Return the [x, y] coordinate for the center point of the cell that contains the specified text.  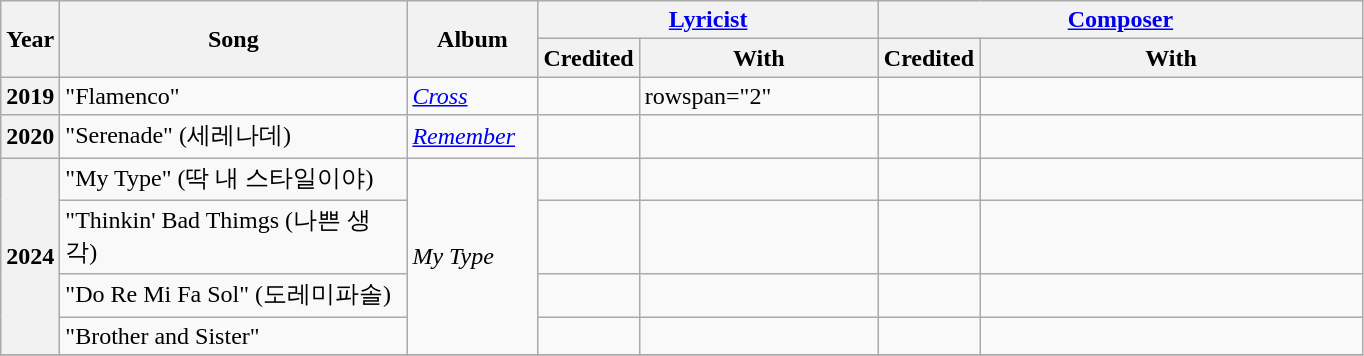
rowspan="2" [758, 96]
Year [30, 39]
Composer [1120, 20]
"Thinkin' Bad Thimgs (나쁜 생각) [234, 237]
"Flamenco" [234, 96]
2019 [30, 96]
Song [234, 39]
Lyricist [708, 20]
Album [472, 39]
2020 [30, 136]
Remember [472, 136]
My Type [472, 256]
"My Type" (딱 내 스타일이야) [234, 180]
"Do Re Mi Fa Sol" (도레미파솔) [234, 296]
"Serenade" (세레나데) [234, 136]
2024 [30, 256]
"Brother and Sister" [234, 336]
Cross [472, 96]
